Search for the cell housing the specified text and yield its [x, y] center coordinate. 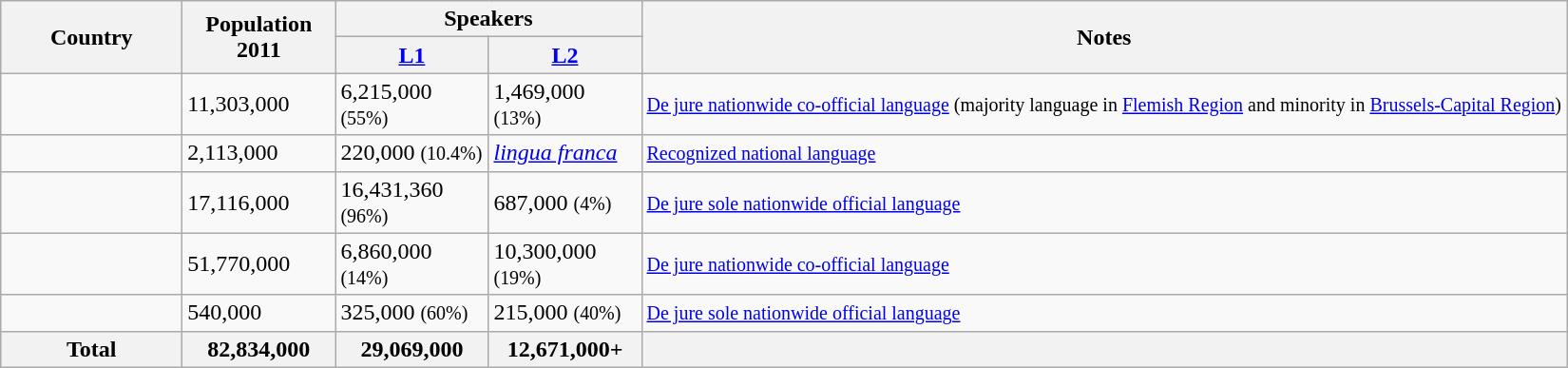
11,303,000 [258, 105]
51,770,000 [258, 264]
1,469,000 (13%) [564, 105]
Recognized national language [1104, 153]
10,300,000 (19%) [564, 264]
325,000 (60%) [412, 313]
12,671,000+ [564, 349]
82,834,000 [258, 349]
Total [91, 349]
687,000 (4%) [564, 202]
2,113,000 [258, 153]
540,000 [258, 313]
6,215,000 (55%) [412, 105]
lingua franca [564, 153]
220,000 (10.4%) [412, 153]
De jure nationwide co-official language [1104, 264]
17,116,000 [258, 202]
L1 [412, 55]
L2 [564, 55]
Notes [1104, 37]
Speakers [488, 19]
29,069,000 [412, 349]
6,860,000 (14%) [412, 264]
De jure nationwide co-official language (majority language in Flemish Region and minority in Brussels-Capital Region) [1104, 105]
Country [91, 37]
16,431,360 (96%) [412, 202]
Population2011 [258, 37]
215,000 (40%) [564, 313]
